Extract the [x, y] coordinate from the center of the cell holding the provided text.  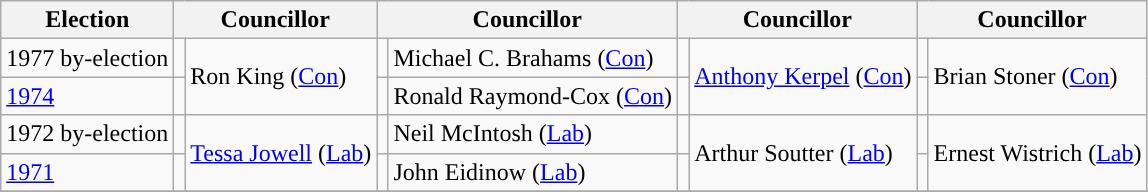
Election [88, 20]
John Eidinow (Lab) [533, 172]
1971 [88, 172]
Brian Stoner (Con) [1038, 77]
Michael C. Brahams (Con) [533, 58]
Ronald Raymond-Cox (Con) [533, 96]
Neil McIntosh (Lab) [533, 134]
Arthur Soutter (Lab) [803, 153]
1977 by-election [88, 58]
Ernest Wistrich (Lab) [1038, 153]
1972 by-election [88, 134]
1974 [88, 96]
Anthony Kerpel (Con) [803, 77]
Tessa Jowell (Lab) [281, 153]
Ron King (Con) [281, 77]
